For the text-containing cell, return its midpoint in [x, y] coordinate format. 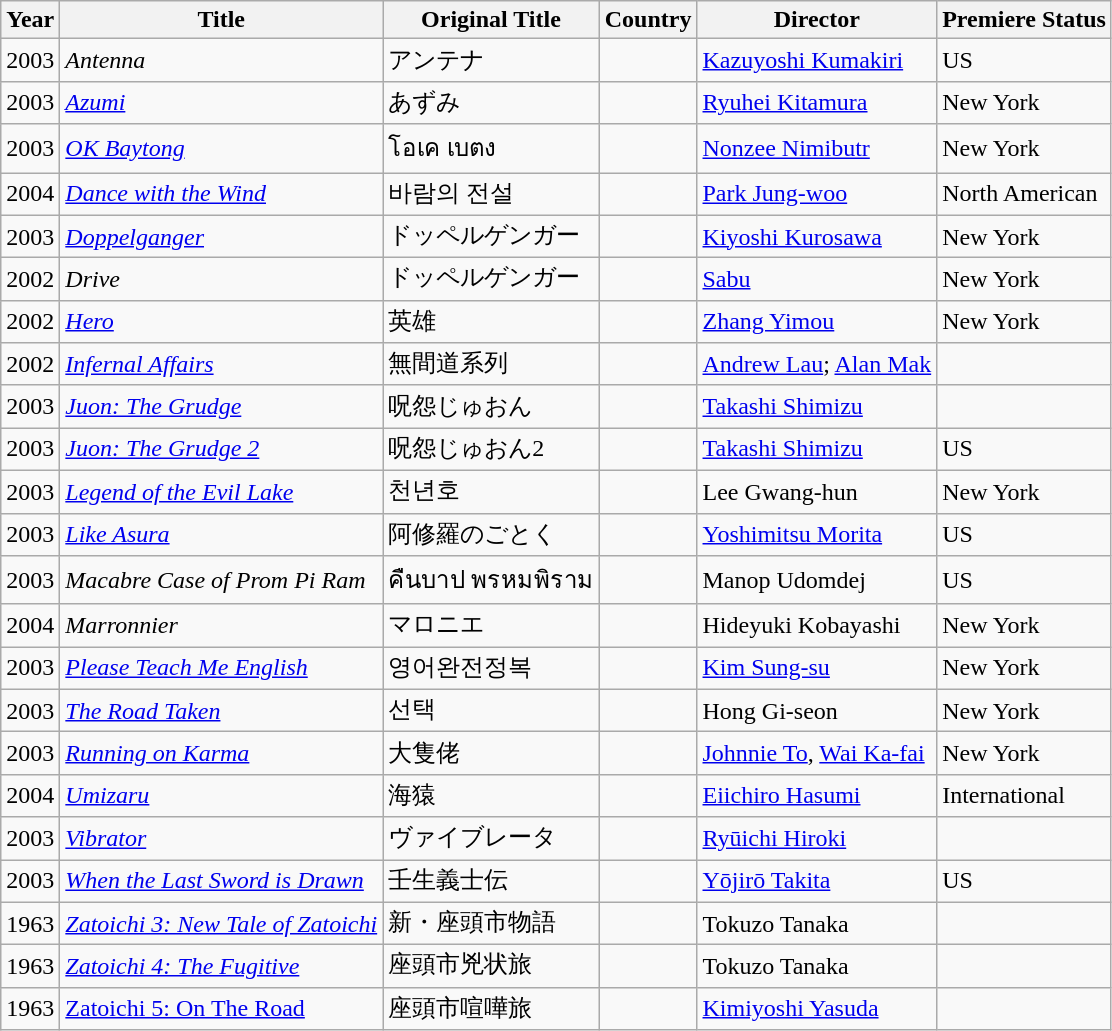
Running on Karma [222, 754]
The Road Taken [222, 710]
선택 [492, 710]
Original Title [492, 20]
Johnnie To, Wai Ka-fai [817, 754]
Vibrator [222, 838]
Zatoichi 5: On The Road [222, 1008]
Park Jung-woo [817, 194]
Lee Gwang-hun [817, 492]
Kazuyoshi Kumakiri [817, 60]
Legend of the Evil Lake [222, 492]
When the Last Sword is Drawn [222, 882]
Ryūichi Hiroki [817, 838]
Zatoichi 3: New Tale of Zatoichi [222, 924]
あずみ [492, 102]
OK Baytong [222, 148]
โอเค เบตง [492, 148]
無間道系列 [492, 364]
Director [817, 20]
Premiere Status [1024, 20]
Infernal Affairs [222, 364]
壬生義士伝 [492, 882]
英雄 [492, 322]
座頭市兇状旅 [492, 966]
海猿 [492, 796]
Dance with the Wind [222, 194]
Umizaru [222, 796]
Nonzee Nimibutr [817, 148]
Juon: The Grudge 2 [222, 450]
영어완전정복 [492, 668]
大隻佬 [492, 754]
ヴァイブレータ [492, 838]
Please Teach Me English [222, 668]
Hong Gi-seon [817, 710]
Like Asura [222, 534]
呪怨じゅおん [492, 406]
Title [222, 20]
Eiichiro Hasumi [817, 796]
阿修羅のごとく [492, 534]
Country [648, 20]
바람의 전설 [492, 194]
Marronnier [222, 626]
Azumi [222, 102]
呪怨じゅおん2 [492, 450]
アンテナ [492, 60]
North American [1024, 194]
新・座頭市物語 [492, 924]
Yōjirō Takita [817, 882]
Kiyoshi Kurosawa [817, 236]
Sabu [817, 280]
Year [30, 20]
マロニエ [492, 626]
International [1024, 796]
Manop Udomdej [817, 580]
Antenna [222, 60]
Andrew Lau; Alan Mak [817, 364]
Doppelganger [222, 236]
Juon: The Grudge [222, 406]
Kim Sung-su [817, 668]
Kimiyoshi Yasuda [817, 1008]
천년호 [492, 492]
Macabre Case of Prom Pi Ram [222, 580]
Yoshimitsu Morita [817, 534]
Drive [222, 280]
Zhang Yimou [817, 322]
Hideyuki Kobayashi [817, 626]
Ryuhei Kitamura [817, 102]
Hero [222, 322]
座頭市喧嘩旅 [492, 1008]
Zatoichi 4: The Fugitive [222, 966]
คืนบาป พรหมพิราม [492, 580]
